Determine the (x, y) coordinate at the center of the cell enclosing the given text.  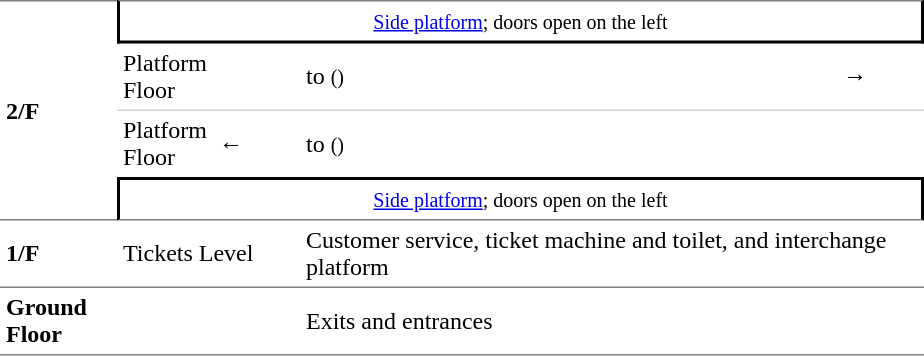
1/F (58, 254)
Exits and entrances (612, 322)
→ (880, 78)
← (256, 144)
2/F (58, 110)
Customer service, ticket machine and toilet, and interchange platform (612, 254)
Ground Floor (58, 322)
Tickets Level (208, 254)
